For the text-containing cell, return its midpoint in (x, y) coordinate format. 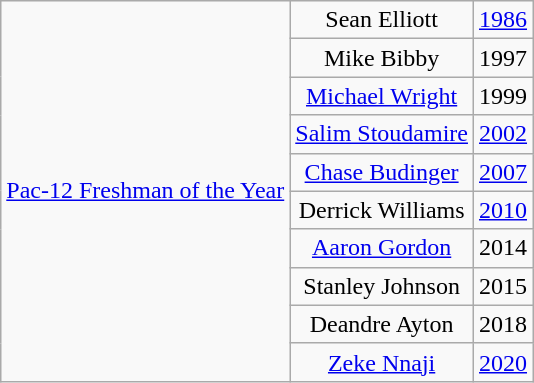
Pac-12 Freshman of the Year (146, 192)
2007 (502, 172)
Aaron Gordon (382, 248)
Michael Wright (382, 96)
2010 (502, 210)
2014 (502, 248)
Sean Elliott (382, 20)
Mike Bibby (382, 58)
Salim Stoudamire (382, 134)
1997 (502, 58)
2002 (502, 134)
1999 (502, 96)
2020 (502, 362)
Zeke Nnaji (382, 362)
Derrick Williams (382, 210)
Deandre Ayton (382, 324)
Stanley Johnson (382, 286)
2018 (502, 324)
1986 (502, 20)
2015 (502, 286)
Chase Budinger (382, 172)
